Output the (X, Y) coordinate of the center of the cell containing the given text.  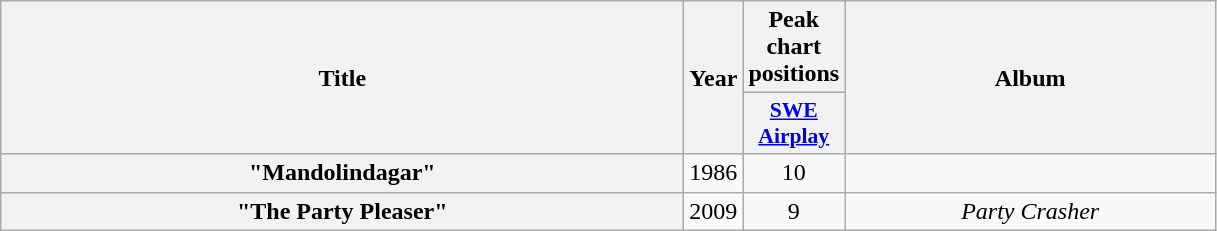
Title (342, 78)
1986 (714, 173)
2009 (714, 211)
"The Party Pleaser" (342, 211)
Peak chart positions (794, 47)
Party Crasher (1030, 211)
9 (794, 211)
Year (714, 78)
SWEAirplay (794, 124)
10 (794, 173)
Album (1030, 78)
"Mandolindagar" (342, 173)
